Find where the given text appears and provide that cell's center as (x, y) coordinate. 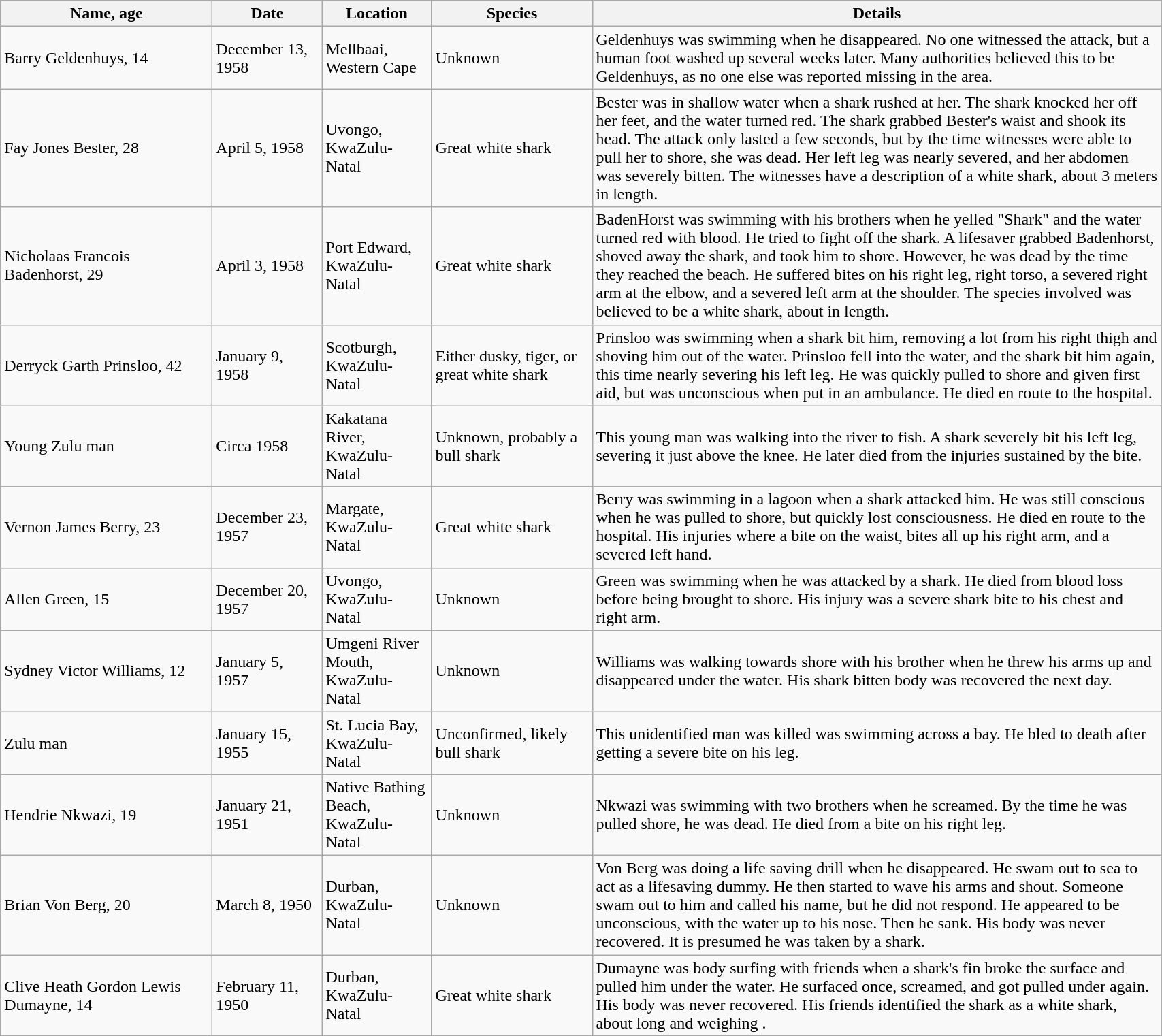
Zulu man (106, 743)
Port Edward, KwaZulu-Natal (377, 265)
Brian Von Berg, 20 (106, 905)
December 20, 1957 (267, 599)
Unconfirmed, likely bull shark (512, 743)
January 21, 1951 (267, 814)
Nicholaas Francois Badenhorst, 29 (106, 265)
Details (877, 14)
December 23, 1957 (267, 527)
Sydney Victor Williams, 12 (106, 671)
Name, age (106, 14)
Location (377, 14)
Unknown, probably a bull shark (512, 447)
Barry Geldenhuys, 14 (106, 58)
January 5, 1957 (267, 671)
Margate, KwaZulu-Natal (377, 527)
Date (267, 14)
Allen Green, 15 (106, 599)
February 11, 1950 (267, 995)
Umgeni River Mouth, KwaZulu-Natal (377, 671)
Native Bathing Beach, KwaZulu-Natal (377, 814)
March 8, 1950 (267, 905)
Kakatana River, KwaZulu-Natal (377, 447)
Mellbaai, Western Cape (377, 58)
Circa 1958 (267, 447)
Either dusky, tiger, or great white shark (512, 365)
April 3, 1958 (267, 265)
January 15, 1955 (267, 743)
April 5, 1958 (267, 148)
St. Lucia Bay, KwaZulu-Natal (377, 743)
Fay Jones Bester, 28 (106, 148)
Species (512, 14)
Derryck Garth Prinsloo, 42 (106, 365)
January 9, 1958 (267, 365)
Vernon James Berry, 23 (106, 527)
Clive Heath Gordon Lewis Dumayne, 14 (106, 995)
Young Zulu man (106, 447)
Nkwazi was swimming with two brothers when he screamed. By the time he was pulled shore, he was dead. He died from a bite on his right leg. (877, 814)
December 13, 1958 (267, 58)
Hendrie Nkwazi, 19 (106, 814)
This unidentified man was killed was swimming across a bay. He bled to death after getting a severe bite on his leg. (877, 743)
Scotburgh, KwaZulu-Natal (377, 365)
